From the cell containing the given text, extract its center point as [X, Y] coordinate. 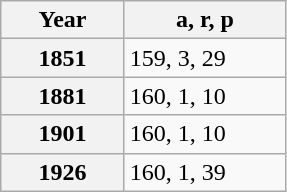
159, 3, 29 [204, 58]
Year [63, 20]
1851 [63, 58]
a, r, p [204, 20]
1901 [63, 134]
1881 [63, 96]
160, 1, 39 [204, 172]
1926 [63, 172]
